Detect which cell encompasses the target text, then output its (x, y) center coordinate. 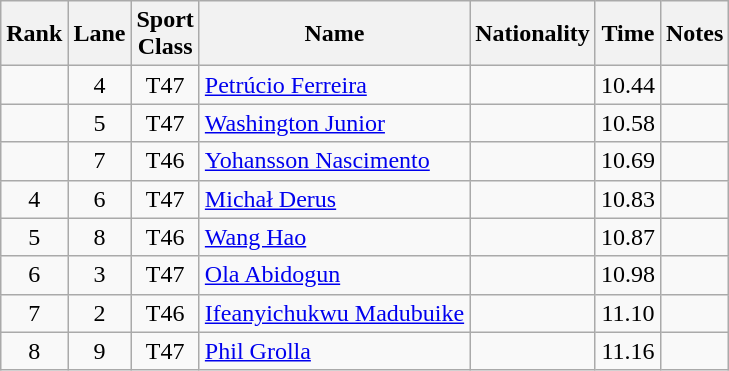
Michał Derus (334, 199)
10.87 (628, 237)
Phil Grolla (334, 351)
11.10 (628, 313)
Washington Junior (334, 123)
Time (628, 34)
Ifeanyichukwu Madubuike (334, 313)
11.16 (628, 351)
10.44 (628, 85)
3 (100, 275)
9 (100, 351)
Lane (100, 34)
Notes (694, 34)
Wang Hao (334, 237)
Petrúcio Ferreira (334, 85)
10.83 (628, 199)
2 (100, 313)
SportClass (165, 34)
Rank (34, 34)
Nationality (533, 34)
10.58 (628, 123)
10.69 (628, 161)
10.98 (628, 275)
Ola Abidogun (334, 275)
Name (334, 34)
Yohansson Nascimento (334, 161)
